Search for the cell housing the specified text and yield its [X, Y] center coordinate. 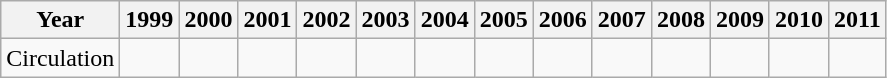
2000 [208, 20]
2002 [326, 20]
2011 [858, 20]
2008 [680, 20]
2009 [740, 20]
2006 [562, 20]
2004 [444, 20]
1999 [150, 20]
2005 [504, 20]
2001 [268, 20]
2007 [622, 20]
2003 [386, 20]
2010 [798, 20]
Year [60, 20]
Circulation [60, 58]
